Search for the cell housing the specified text and yield its (X, Y) center coordinate. 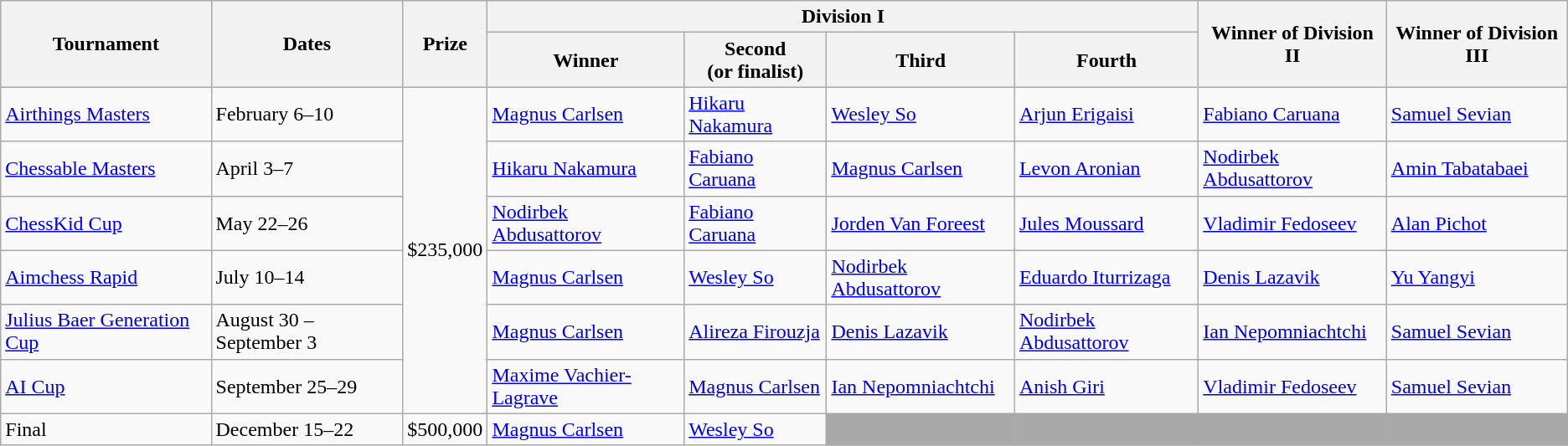
Jules Moussard (1106, 223)
December 15–22 (307, 429)
Amin Tabatabaei (1477, 169)
Prize (446, 44)
ChessKid Cup (106, 223)
July 10–14 (307, 278)
Third (921, 60)
Anish Giri (1106, 387)
Arjun Erigaisi (1106, 114)
Jorden Van Foreest (921, 223)
Winner (586, 60)
$235,000 (446, 250)
Second(or finalist) (756, 60)
Winner of Division III (1477, 44)
$500,000 (446, 429)
Eduardo Iturrizaga (1106, 278)
Winner of Division II (1293, 44)
May 22–26 (307, 223)
Alan Pichot (1477, 223)
Alireza Firouzja (756, 331)
Final (106, 429)
April 3–7 (307, 169)
Tournament (106, 44)
September 25–29 (307, 387)
Levon Aronian (1106, 169)
AI Cup (106, 387)
Yu Yangyi (1477, 278)
February 6–10 (307, 114)
August 30 – September 3 (307, 331)
Airthings Masters (106, 114)
Julius Baer Generation Cup (106, 331)
Aimchess Rapid (106, 278)
Fourth (1106, 60)
Division I (843, 17)
Chessable Masters (106, 169)
Dates (307, 44)
Maxime Vachier-Lagrave (586, 387)
